Find where the given text appears and provide that cell's center as [X, Y] coordinate. 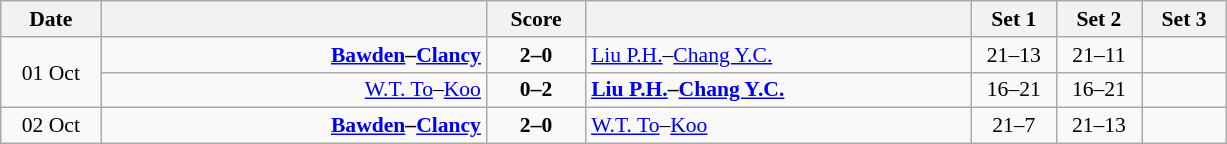
Score [536, 19]
21–11 [1098, 55]
Date [51, 19]
Set 1 [1014, 19]
01 Oct [51, 72]
0–2 [536, 90]
02 Oct [51, 126]
Set 3 [1184, 19]
Set 2 [1098, 19]
21–7 [1014, 126]
